For the text-containing cell, return its midpoint in [x, y] coordinate format. 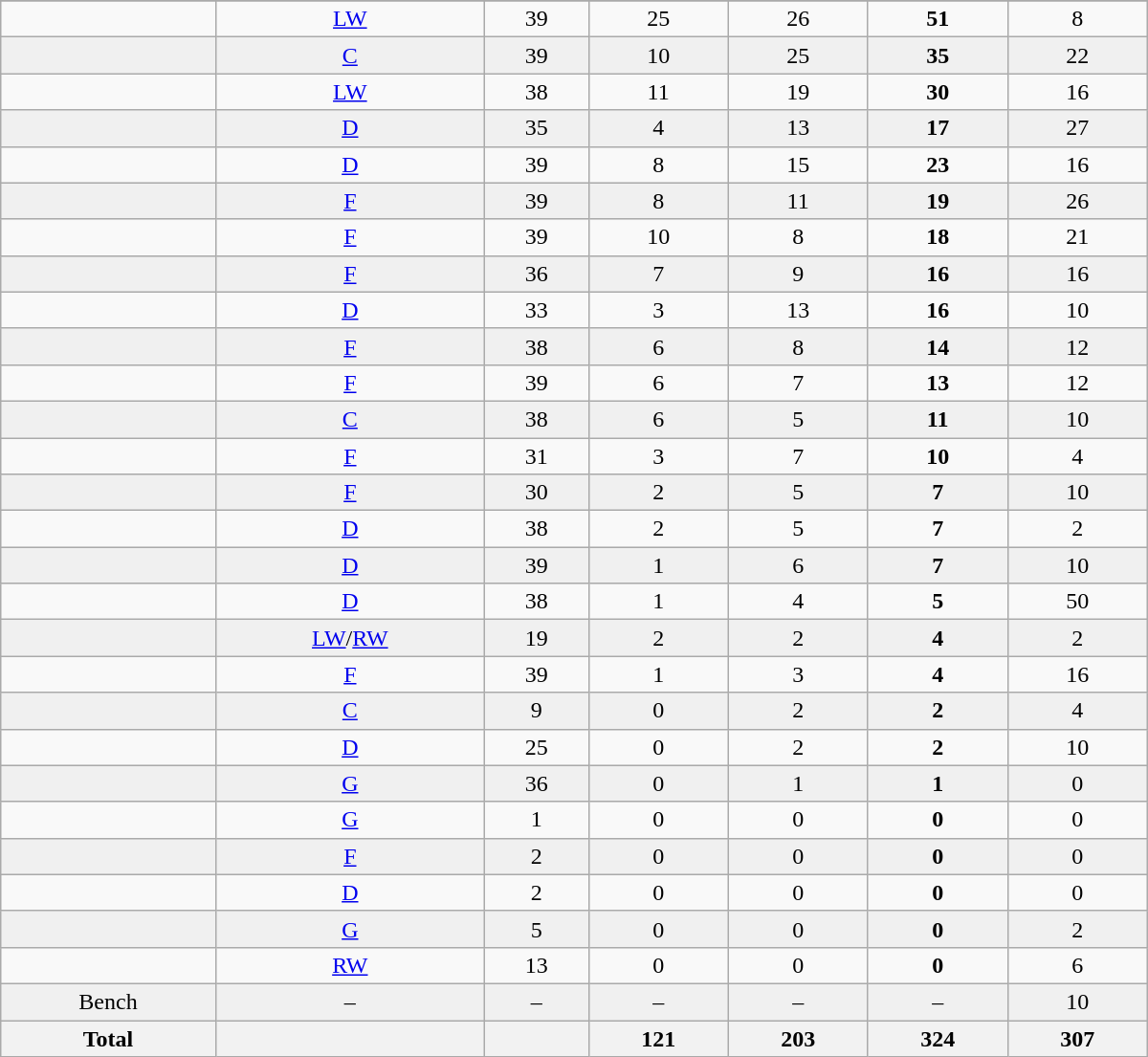
50 [1077, 602]
21 [1077, 237]
33 [536, 310]
Total [109, 1038]
307 [1077, 1038]
203 [798, 1038]
18 [938, 237]
LW/RW [350, 638]
14 [938, 346]
23 [938, 165]
RW [350, 965]
27 [1077, 128]
22 [1077, 55]
324 [938, 1038]
51 [938, 19]
17 [938, 128]
121 [658, 1038]
Bench [109, 1002]
15 [798, 165]
31 [536, 456]
